Locate the cell with the specified text and output its (x, y) center coordinate. 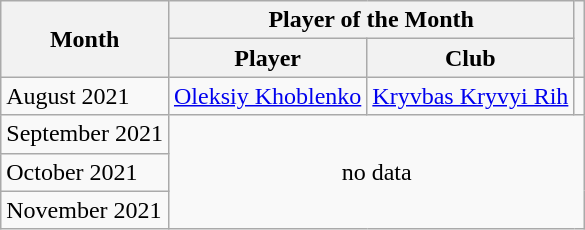
Player of the Month (370, 20)
September 2021 (85, 134)
Month (85, 39)
Club (470, 58)
Kryvbas Kryvyi Rih (470, 96)
Player (267, 58)
November 2021 (85, 210)
August 2021 (85, 96)
Oleksiy Khoblenko (267, 96)
October 2021 (85, 172)
no data (376, 172)
